Find where the given text appears and provide that cell's center as (x, y) coordinate. 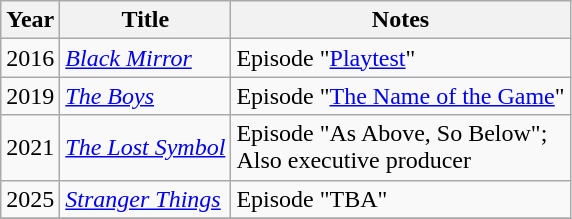
Notes (400, 20)
Episode "As Above, So Below";Also executive producer (400, 148)
2025 (30, 199)
Episode "TBA" (400, 199)
Stranger Things (146, 199)
The Lost Symbol (146, 148)
2019 (30, 96)
2016 (30, 58)
Year (30, 20)
2021 (30, 148)
Episode "The Name of the Game" (400, 96)
The Boys (146, 96)
Episode "Playtest" (400, 58)
Black Mirror (146, 58)
Title (146, 20)
